Determine the (x, y) coordinate at the center of the cell enclosing the given text.  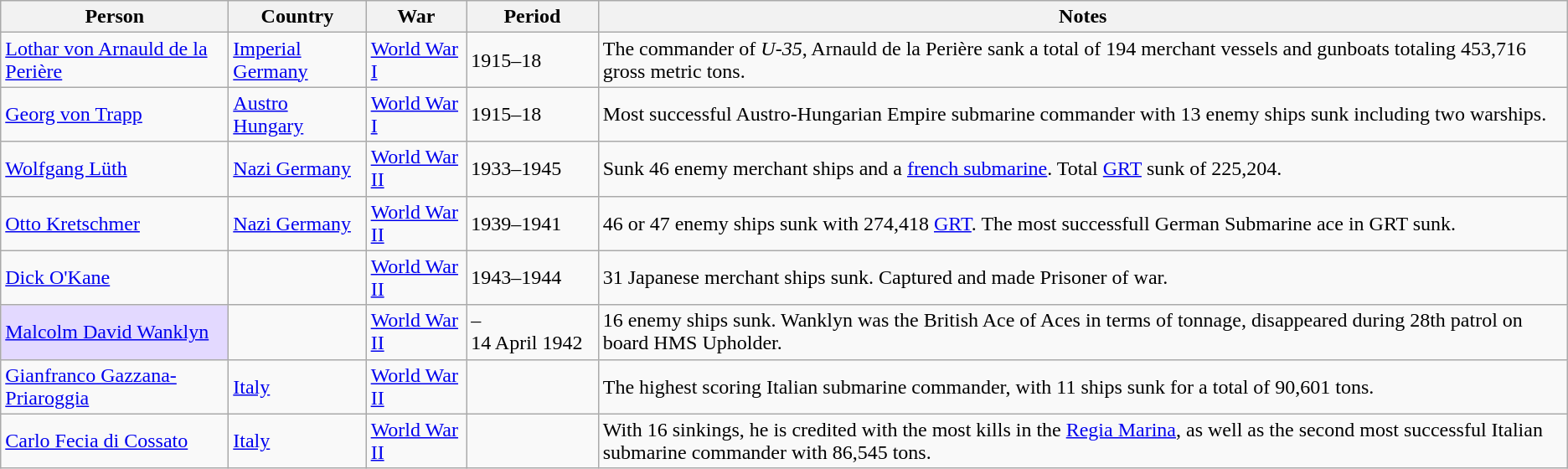
Sunk 46 enemy merchant ships and a french submarine. Total GRT sunk of 225,204. (1082, 169)
Georg von Trapp (115, 114)
– 14 April 1942 (533, 332)
16 enemy ships sunk. Wanklyn was the British Ace of Aces in terms of tonnage, disappeared during 28th patrol on board HMS Upholder. (1082, 332)
Notes (1082, 17)
Gianfranco Gazzana-Priaroggia (115, 387)
Imperial Germany (297, 60)
Malcolm David Wanklyn (115, 332)
The highest scoring Italian submarine commander, with 11 ships sunk for a total of 90,601 tons. (1082, 387)
Wolfgang Lüth (115, 169)
Period (533, 17)
31 Japanese merchant ships sunk. Captured and made Prisoner of war. (1082, 278)
Dick O'Kane (115, 278)
1943–1944 (533, 278)
Otto Kretschmer (115, 223)
War (416, 17)
Lothar von Arnauld de la Perière (115, 60)
Carlo Fecia di Cossato (115, 441)
Person (115, 17)
Austro Hungary (297, 114)
The commander of U-35, Arnauld de la Perière sank a total of 194 merchant vessels and gunboats totaling 453,716 gross metric tons. (1082, 60)
1939–1941 (533, 223)
1933–1945 (533, 169)
Country (297, 17)
46 or 47 enemy ships sunk with 274,418 GRT. The most successfull German Submarine ace in GRT sunk. (1082, 223)
Most successful Austro-Hungarian Empire submarine commander with 13 enemy ships sunk including two warships. (1082, 114)
